Determine the (X, Y) coordinate at the center of the cell enclosing the given text.  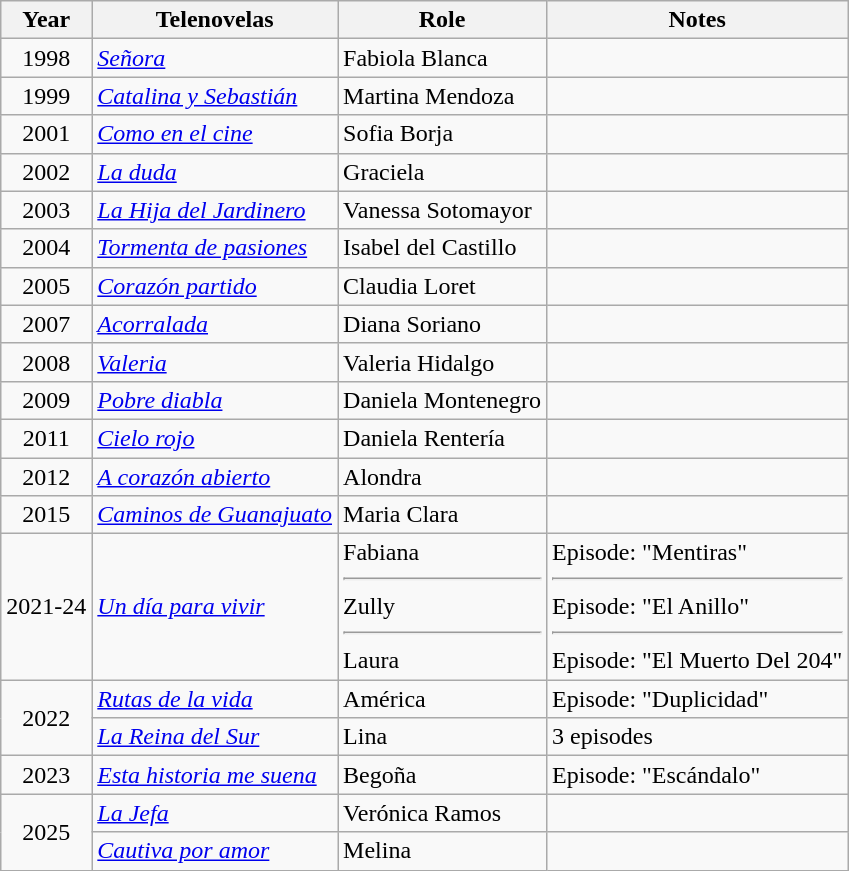
Maria Clara (442, 515)
1999 (46, 96)
Valeria Hidalgo (442, 362)
América (442, 699)
Begoña (442, 775)
2021-24 (46, 607)
Graciela (442, 172)
Sofia Borja (442, 134)
2007 (46, 324)
Notes (698, 20)
Daniela Montenegro (442, 400)
2025 (46, 832)
Tormenta de pasiones (215, 248)
Vanessa Sotomayor (442, 210)
Year (46, 20)
2004 (46, 248)
FabianaZullyLaura (442, 607)
2003 (46, 210)
Como en el cine (215, 134)
Alondra (442, 477)
Role (442, 20)
2015 (46, 515)
Rutas de la vida (215, 699)
1998 (46, 58)
Martina Mendoza (442, 96)
Melina (442, 851)
Acorralada (215, 324)
2009 (46, 400)
2022 (46, 718)
La Reina del Sur (215, 737)
Un día para vivir (215, 607)
Corazón partido (215, 286)
Caminos de Guanajuato (215, 515)
2002 (46, 172)
Lina (442, 737)
2001 (46, 134)
2008 (46, 362)
Fabiola Blanca (442, 58)
A corazón abierto (215, 477)
La duda (215, 172)
Verónica Ramos (442, 813)
Isabel del Castillo (442, 248)
Daniela Rentería (442, 438)
Cielo rojo (215, 438)
Valeria (215, 362)
Episode: "Escándalo" (698, 775)
La Hija del Jardinero (215, 210)
3 episodes (698, 737)
2023 (46, 775)
Señora (215, 58)
Claudia Loret (442, 286)
2005 (46, 286)
Telenovelas (215, 20)
2011 (46, 438)
Pobre diabla (215, 400)
Catalina y Sebastián (215, 96)
La Jefa (215, 813)
Diana Soriano (442, 324)
Episode: "Mentiras"Episode: "El Anillo"Episode: "El Muerto Del 204" (698, 607)
Cautiva por amor (215, 851)
Esta historia me suena (215, 775)
2012 (46, 477)
Episode: "Duplicidad" (698, 699)
